Extract the (X, Y) coordinate from the center of the cell holding the provided text.  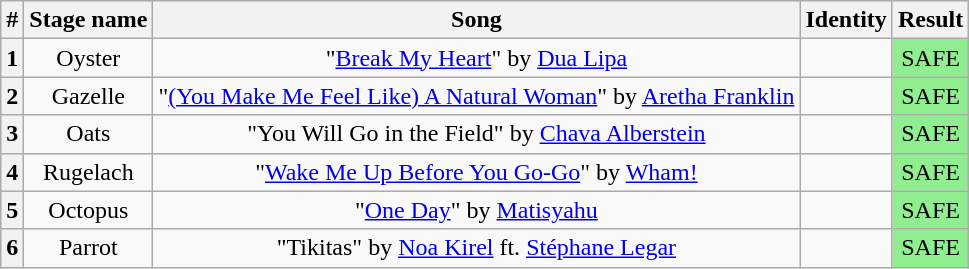
Song (476, 20)
"Break My Heart" by Dua Lipa (476, 58)
Oyster (88, 58)
Octopus (88, 210)
"One Day" by Matisyahu (476, 210)
Oats (88, 134)
"Tikitas" by Noa Kirel ft. Stéphane Legar (476, 248)
Result (930, 20)
1 (12, 58)
4 (12, 172)
Rugelach (88, 172)
Parrot (88, 248)
3 (12, 134)
5 (12, 210)
Identity (846, 20)
"You Will Go in the Field" by Chava Alberstein (476, 134)
Gazelle (88, 96)
"Wake Me Up Before You Go-Go" by Wham! (476, 172)
Stage name (88, 20)
2 (12, 96)
# (12, 20)
6 (12, 248)
"(You Make Me Feel Like) A Natural Woman" by Aretha Franklin (476, 96)
